Locate the cell with the specified text and output its (X, Y) center coordinate. 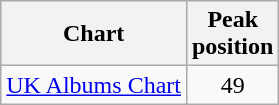
Chart (94, 34)
49 (232, 85)
UK Albums Chart (94, 85)
Peakposition (232, 34)
